Pinpoint the cell where the given text exists, returning its (x, y) midpoint coordinate. 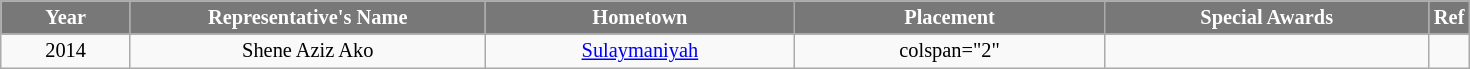
2014 (66, 51)
colspan="2" (950, 51)
Ref (1449, 17)
Shene Aziz Ako (308, 51)
Special Awards (1266, 17)
Representative's Name (308, 17)
Hometown (640, 17)
Year (66, 17)
Placement (950, 17)
Sulaymaniyah (640, 51)
